Output the [X, Y] coordinate of the center of the cell containing the given text.  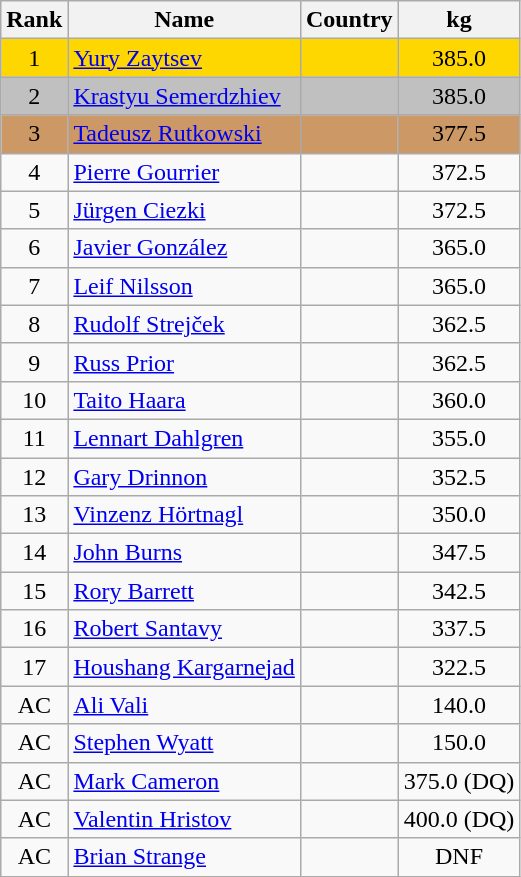
Ali Vali [184, 705]
Javier González [184, 248]
9 [34, 362]
John Burns [184, 553]
11 [34, 438]
Yury Zaytsev [184, 58]
1 [34, 58]
377.5 [459, 134]
7 [34, 286]
Rory Barrett [184, 591]
360.0 [459, 400]
Gary Drinnon [184, 477]
16 [34, 629]
5 [34, 210]
375.0 (DQ) [459, 781]
Lennart Dahlgren [184, 438]
DNF [459, 857]
352.5 [459, 477]
Rudolf Strejček [184, 324]
17 [34, 667]
2 [34, 96]
3 [34, 134]
14 [34, 553]
Robert Santavy [184, 629]
Valentin Hristov [184, 819]
Country [349, 20]
Stephen Wyatt [184, 743]
Leif Nilsson [184, 286]
Krastyu Semerdzhiev [184, 96]
6 [34, 248]
8 [34, 324]
342.5 [459, 591]
337.5 [459, 629]
kg [459, 20]
4 [34, 172]
347.5 [459, 553]
Brian Strange [184, 857]
Taito Haara [184, 400]
Tadeusz Rutkowski [184, 134]
Vinzenz Hörtnagl [184, 515]
322.5 [459, 667]
Russ Prior [184, 362]
Mark Cameron [184, 781]
Pierre Gourrier [184, 172]
10 [34, 400]
13 [34, 515]
Name [184, 20]
15 [34, 591]
150.0 [459, 743]
Houshang Kargarnejad [184, 667]
400.0 (DQ) [459, 819]
355.0 [459, 438]
140.0 [459, 705]
Rank [34, 20]
Jürgen Ciezki [184, 210]
12 [34, 477]
350.0 [459, 515]
